Return [X, Y] of the center of cell containing provided text 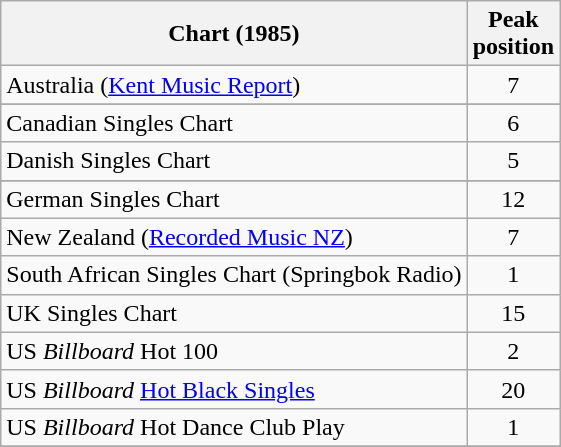
New Zealand (Recorded Music NZ) [234, 237]
6 [513, 123]
US Billboard Hot 100 [234, 351]
US Billboard Hot Black Singles [234, 389]
Peakposition [513, 34]
15 [513, 313]
20 [513, 389]
US Billboard Hot Dance Club Play [234, 427]
Danish Singles Chart [234, 161]
12 [513, 199]
2 [513, 351]
UK Singles Chart [234, 313]
5 [513, 161]
South African Singles Chart (Springbok Radio) [234, 275]
Australia (Kent Music Report) [234, 85]
German Singles Chart [234, 199]
Canadian Singles Chart [234, 123]
Chart (1985) [234, 34]
